Pinpoint the cell where the given text exists, returning its (x, y) midpoint coordinate. 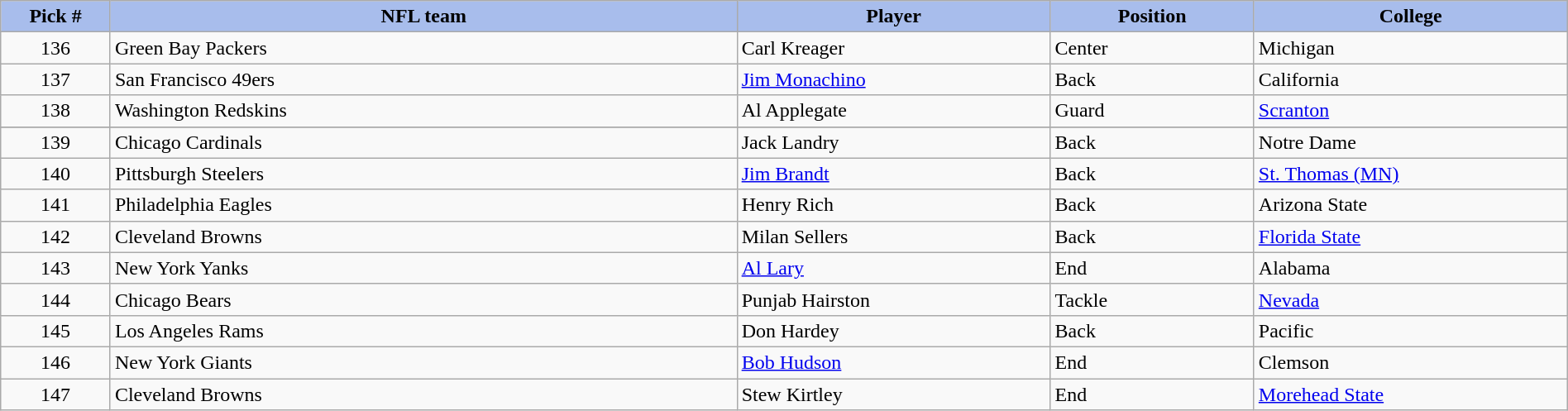
Los Angeles Rams (423, 331)
Green Bay Packers (423, 48)
Florida State (1411, 237)
Pick # (56, 17)
Jim Monachino (893, 79)
Notre Dame (1411, 142)
Stew Kirtley (893, 394)
Position (1152, 17)
Al Lary (893, 268)
NFL team (423, 17)
138 (56, 111)
143 (56, 268)
New York Giants (423, 362)
Henry Rich (893, 205)
Arizona State (1411, 205)
146 (56, 362)
136 (56, 48)
147 (56, 394)
Clemson (1411, 362)
144 (56, 299)
Jim Brandt (893, 174)
Morehead State (1411, 394)
Don Hardey (893, 331)
Player (893, 17)
Chicago Bears (423, 299)
Jack Landry (893, 142)
Alabama (1411, 268)
Punjab Hairston (893, 299)
Chicago Cardinals (423, 142)
Center (1152, 48)
Milan Sellers (893, 237)
Nevada (1411, 299)
St. Thomas (MN) (1411, 174)
Michigan (1411, 48)
Pacific (1411, 331)
140 (56, 174)
141 (56, 205)
California (1411, 79)
Washington Redskins (423, 111)
New York Yanks (423, 268)
Guard (1152, 111)
Al Applegate (893, 111)
San Francisco 49ers (423, 79)
College (1411, 17)
137 (56, 79)
139 (56, 142)
Bob Hudson (893, 362)
Scranton (1411, 111)
Carl Kreager (893, 48)
Tackle (1152, 299)
145 (56, 331)
142 (56, 237)
Pittsburgh Steelers (423, 174)
Philadelphia Eagles (423, 205)
